Return the (x, y) coordinate for the center point of the cell that contains the specified text.  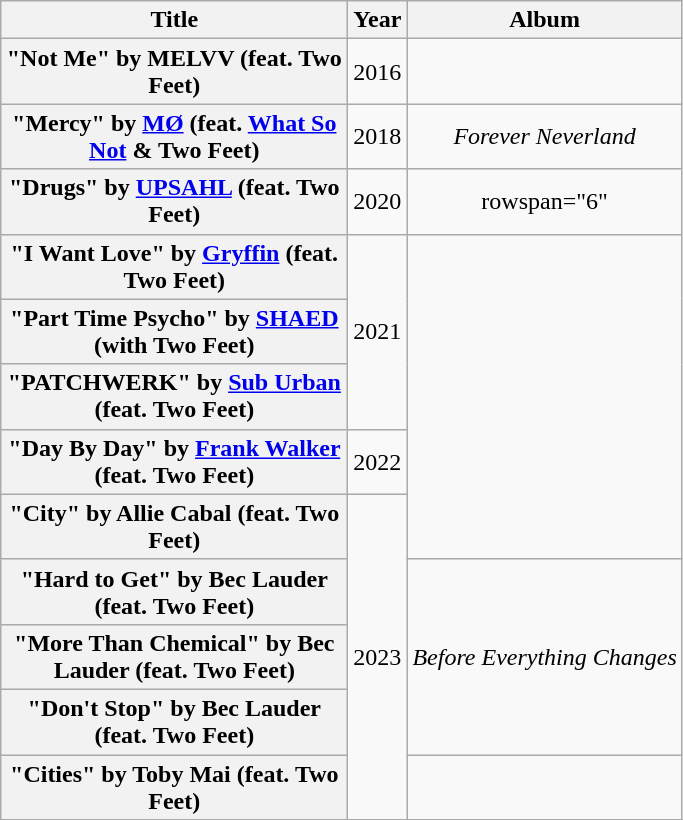
"Don't Stop" by Bec Lauder (feat. Two Feet) (174, 722)
"Part Time Psycho" by SHAED (with Two Feet) (174, 332)
Year (378, 20)
"Drugs" by UPSAHL (feat. Two Feet) (174, 202)
Before Everything Changes (544, 656)
Title (174, 20)
2020 (378, 202)
2023 (378, 656)
Forever Neverland (544, 136)
"Mercy" by MØ (feat. What So Not & Two Feet) (174, 136)
"Not Me" by MELVV (feat. Two Feet) (174, 72)
"Day By Day" by Frank Walker (feat. Two Feet) (174, 462)
"More Than Chemical" by Bec Lauder (feat. Two Feet) (174, 656)
"Cities" by Toby Mai (feat. Two Feet) (174, 786)
Album (544, 20)
2021 (378, 332)
2018 (378, 136)
"City" by Allie Cabal (feat. Two Feet) (174, 526)
"I Want Love" by Gryffin (feat. Two Feet) (174, 266)
"PATCHWERK" by Sub Urban (feat. Two Feet) (174, 396)
rowspan="6" (544, 202)
2022 (378, 462)
"Hard to Get" by Bec Lauder (feat. Two Feet) (174, 592)
2016 (378, 72)
